Provide the [x, y] coordinate of the cell's center where the given text is located.  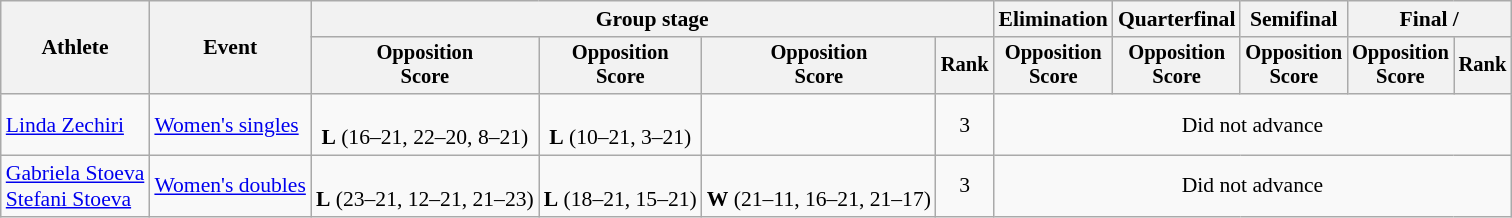
Athlete [76, 48]
Event [230, 48]
Final / [1429, 19]
Women's singles [230, 124]
L (18–21, 15–21) [620, 186]
W (21–11, 16–21, 21–17) [819, 186]
Semifinal [1294, 19]
L (23–21, 12–21, 21–23) [425, 186]
L (10–21, 3–21) [620, 124]
Group stage [652, 19]
Elimination [1054, 19]
L (16–21, 22–20, 8–21) [425, 124]
Women's doubles [230, 186]
Quarterfinal [1177, 19]
Gabriela StoevaStefani Stoeva [76, 186]
Linda Zechiri [76, 124]
